For the text-containing cell, return its midpoint in [x, y] coordinate format. 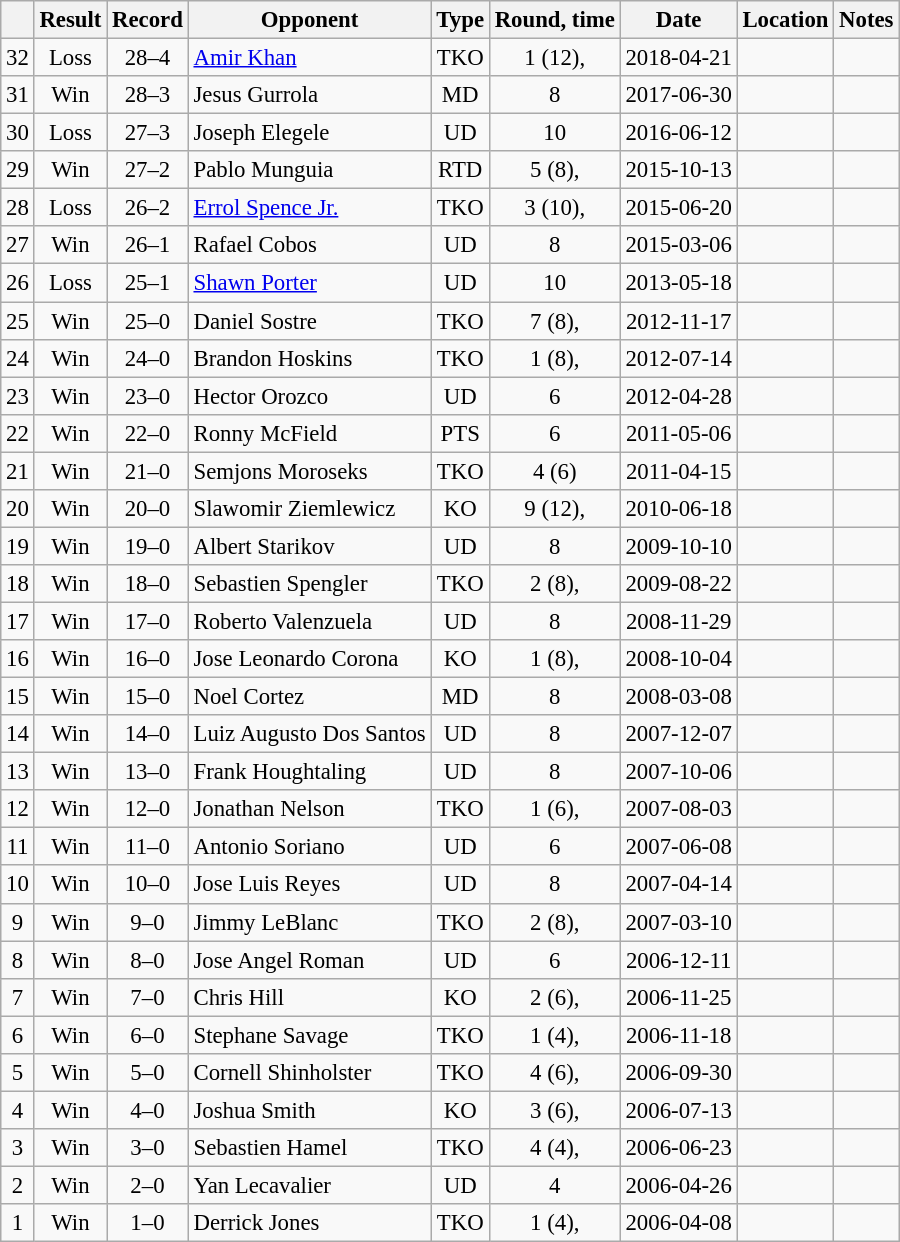
28–4 [148, 58]
Joshua Smith [310, 1110]
2006-07-13 [678, 1110]
Jesus Gurrola [310, 95]
25–0 [148, 321]
Opponent [310, 20]
4 (6) [554, 471]
5 [18, 1073]
15–0 [148, 697]
4 (4), [554, 1148]
21–0 [148, 471]
Chris Hill [310, 997]
2006-09-30 [678, 1073]
2008-11-29 [678, 621]
17 [18, 621]
Amir Khan [310, 58]
26–2 [148, 208]
11 [18, 847]
5–0 [148, 1073]
2012-11-17 [678, 321]
Cornell Shinholster [310, 1073]
Jose Angel Roman [310, 960]
RTD [460, 170]
Jimmy LeBlanc [310, 922]
9 (12), [554, 509]
Date [678, 20]
25 [18, 321]
19 [18, 546]
Shawn Porter [310, 283]
3–0 [148, 1148]
20 [18, 509]
12 [18, 809]
2007-12-07 [678, 734]
2 (6), [554, 997]
12–0 [148, 809]
2006-06-23 [678, 1148]
6–0 [148, 1035]
2012-04-28 [678, 396]
Daniel Sostre [310, 321]
2007-08-03 [678, 809]
21 [18, 471]
23 [18, 396]
Round, time [554, 20]
Brandon Hoskins [310, 358]
2010-06-18 [678, 509]
29 [18, 170]
18 [18, 584]
2016-06-12 [678, 133]
7 [18, 997]
Frank Houghtaling [310, 772]
2009-10-10 [678, 546]
3 (10), [554, 208]
27–3 [148, 133]
2007-04-14 [678, 885]
4–0 [148, 1110]
1 (6), [554, 809]
Roberto Valenzuela [310, 621]
5 (8), [554, 170]
2006-11-18 [678, 1035]
14–0 [148, 734]
PTS [460, 433]
Notes [866, 20]
27 [18, 245]
19–0 [148, 546]
2017-06-30 [678, 95]
2–0 [148, 1185]
Errol Spence Jr. [310, 208]
7 (8), [554, 321]
32 [18, 58]
Location [786, 20]
2008-10-04 [678, 659]
16–0 [148, 659]
30 [18, 133]
11–0 [148, 847]
2018-04-21 [678, 58]
Derrick Jones [310, 1223]
2 [18, 1185]
2006-11-25 [678, 997]
2011-04-15 [678, 471]
Semjons Moroseks [310, 471]
Albert Starikov [310, 546]
17–0 [148, 621]
2015-03-06 [678, 245]
Jose Luis Reyes [310, 885]
Hector Orozco [310, 396]
Jose Leonardo Corona [310, 659]
1 [18, 1223]
25–1 [148, 283]
Yan Lecavalier [310, 1185]
26 [18, 283]
14 [18, 734]
24–0 [148, 358]
2009-08-22 [678, 584]
18–0 [148, 584]
9 [18, 922]
Rafael Cobos [310, 245]
2007-06-08 [678, 847]
2015-06-20 [678, 208]
3 (6), [554, 1110]
Slawomir Ziemlewicz [310, 509]
2013-05-18 [678, 283]
Result [70, 20]
Sebastien Hamel [310, 1148]
1–0 [148, 1223]
22–0 [148, 433]
Type [460, 20]
23–0 [148, 396]
28 [18, 208]
Ronny McField [310, 433]
1 (12), [554, 58]
15 [18, 697]
Jonathan Nelson [310, 809]
2015-10-13 [678, 170]
Pablo Munguia [310, 170]
Joseph Elegele [310, 133]
24 [18, 358]
Noel Cortez [310, 697]
31 [18, 95]
9–0 [148, 922]
13–0 [148, 772]
Antonio Soriano [310, 847]
8–0 [148, 960]
27–2 [148, 170]
2006-04-26 [678, 1185]
22 [18, 433]
2008-03-08 [678, 697]
2007-03-10 [678, 922]
2007-10-06 [678, 772]
26–1 [148, 245]
Luiz Augusto Dos Santos [310, 734]
2012-07-14 [678, 358]
16 [18, 659]
Stephane Savage [310, 1035]
13 [18, 772]
28–3 [148, 95]
7–0 [148, 997]
4 (6), [554, 1073]
2006-04-08 [678, 1223]
2006-12-11 [678, 960]
3 [18, 1148]
Sebastien Spengler [310, 584]
2011-05-06 [678, 433]
Record [148, 20]
10–0 [148, 885]
20–0 [148, 509]
